Detect which cell encompasses the target text, then output its [X, Y] center coordinate. 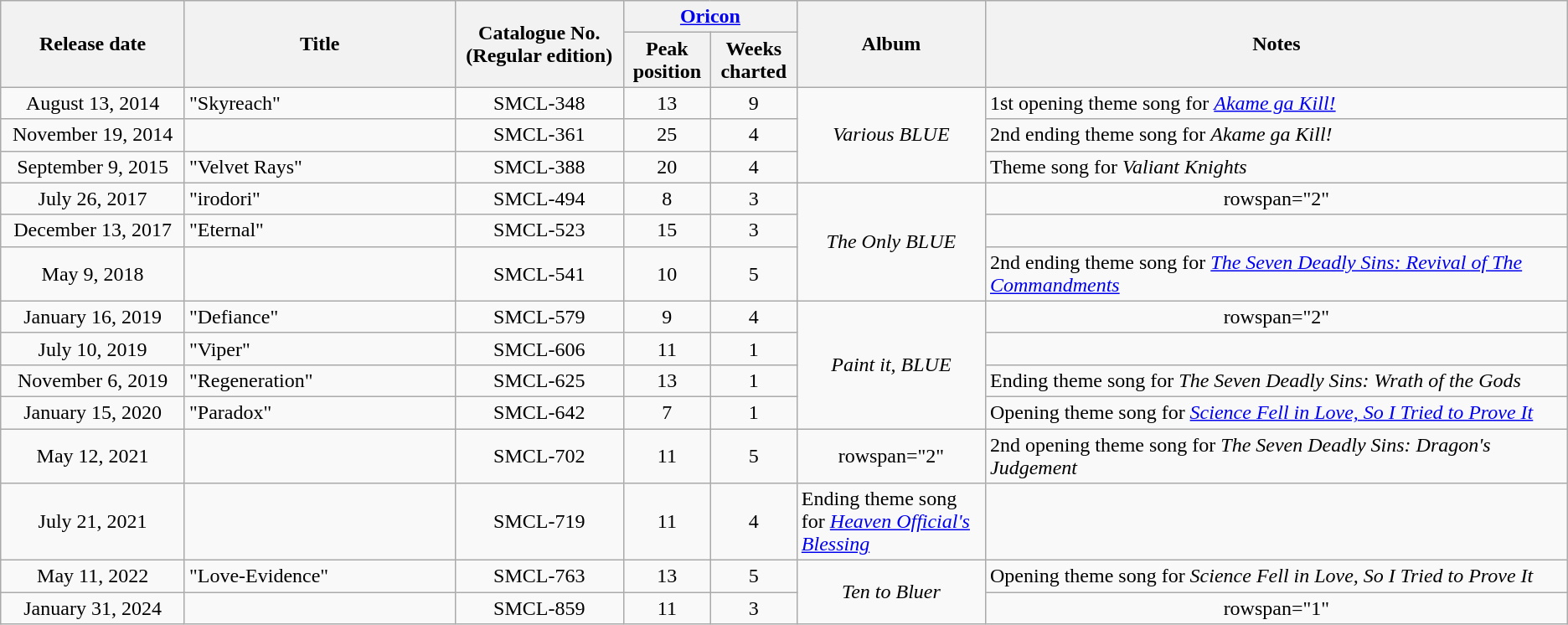
SMCL-388 [539, 167]
SMCL-702 [539, 456]
Album [891, 44]
SMCL-606 [539, 349]
20 [668, 167]
Oricon [710, 17]
SMCL-719 [539, 522]
November 6, 2019 [93, 380]
"Viper" [320, 349]
rowspan="1" [1277, 608]
January 16, 2019 [93, 317]
January 15, 2020 [93, 412]
Release date [93, 44]
Ending theme song for The Seven Deadly Sins: Wrath of the Gods [1277, 380]
Peakposition [668, 60]
"Paradox" [320, 412]
SMCL-348 [539, 103]
Various BLUE [891, 135]
2nd opening theme song for The Seven Deadly Sins: Dragon's Judgement [1277, 456]
"Skyreach" [320, 103]
SMCL-523 [539, 230]
May 11, 2022 [93, 576]
Notes [1277, 44]
25 [668, 135]
2nd ending theme song for Akame ga Kill! [1277, 135]
July 10, 2019 [93, 349]
January 31, 2024 [93, 608]
Weekscharted [754, 60]
December 13, 2017 [93, 230]
"irodori" [320, 199]
Theme song for Valiant Knights [1277, 167]
"Defiance" [320, 317]
July 21, 2021 [93, 522]
May 12, 2021 [93, 456]
SMCL-361 [539, 135]
May 9, 2018 [93, 273]
SMCL-763 [539, 576]
Title [320, 44]
8 [668, 199]
"Velvet Rays" [320, 167]
"Regeneration" [320, 380]
Catalogue No.(Regular edition) [539, 44]
The Only BLUE [891, 241]
SMCL-642 [539, 412]
August 13, 2014 [93, 103]
10 [668, 273]
7 [668, 412]
SMCL-541 [539, 273]
15 [668, 230]
"Eternal" [320, 230]
2nd ending theme song for The Seven Deadly Sins: Revival of The Commandments [1277, 273]
July 26, 2017 [93, 199]
September 9, 2015 [93, 167]
SMCL-579 [539, 317]
SMCL-494 [539, 199]
SMCL-625 [539, 380]
Paint it, BLUE [891, 364]
Ending theme song for Heaven Official's Blessing [891, 522]
SMCL-859 [539, 608]
November 19, 2014 [93, 135]
1st opening theme song for Akame ga Kill! [1277, 103]
"Love-Evidence" [320, 576]
Ten to Bluer [891, 592]
